Return the (X, Y) coordinate for the center point of the cell that contains the specified text.  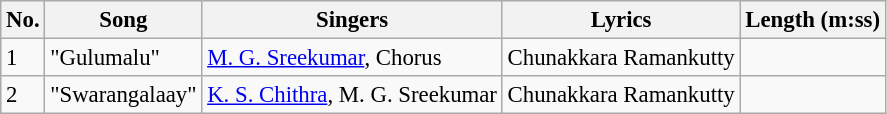
No. (23, 20)
Singers (352, 20)
1 (23, 58)
2 (23, 95)
"Gulumalu" (124, 58)
"Swarangalaay" (124, 95)
Length (m:ss) (812, 20)
K. S. Chithra, M. G. Sreekumar (352, 95)
M. G. Sreekumar, Chorus (352, 58)
Song (124, 20)
Lyrics (621, 20)
